Provide the [x, y] coordinate of the cell's center where the given text is located.  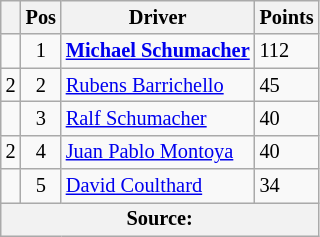
4 [41, 152]
Ralf Schumacher [158, 118]
Rubens Barrichello [158, 85]
Michael Schumacher [158, 51]
Points [287, 17]
1 [41, 51]
Pos [41, 17]
112 [287, 51]
Source: [160, 219]
Juan Pablo Montoya [158, 152]
Driver [158, 17]
5 [41, 186]
3 [41, 118]
David Coulthard [158, 186]
45 [287, 85]
34 [287, 186]
